Extract the [x, y] coordinate from the center of the cell holding the provided text.  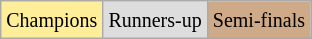
Runners-up [155, 20]
Semi-finals [258, 20]
Champions [52, 20]
